Provide the [X, Y] coordinate of the cell's center where the given text is located.  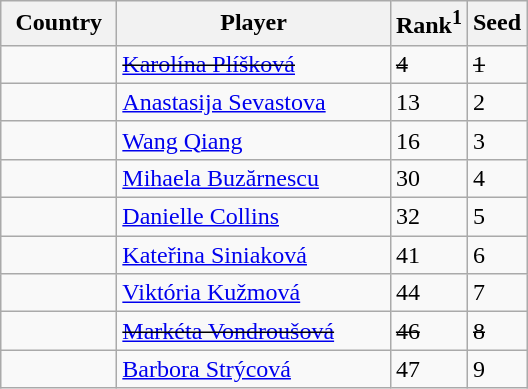
7 [496, 293]
46 [428, 331]
32 [428, 217]
2 [496, 102]
5 [496, 217]
Karolína Plíšková [254, 64]
3 [496, 140]
44 [428, 293]
47 [428, 369]
Mihaela Buzărnescu [254, 178]
Seed [496, 24]
Player [254, 24]
30 [428, 178]
Viktória Kužmová [254, 293]
9 [496, 369]
8 [496, 331]
6 [496, 255]
1 [496, 64]
Rank1 [428, 24]
Markéta Vondroušová [254, 331]
Kateřina Siniaková [254, 255]
Barbora Strýcová [254, 369]
16 [428, 140]
Anastasija Sevastova [254, 102]
13 [428, 102]
Danielle Collins [254, 217]
41 [428, 255]
Country [59, 24]
Wang Qiang [254, 140]
